Determine the (x, y) coordinate at the center of the cell enclosing the given text.  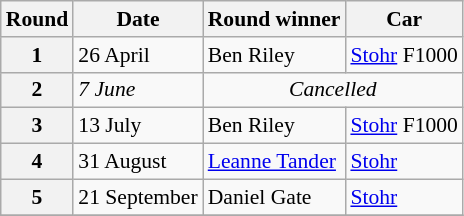
Round winner (274, 19)
2 (38, 90)
4 (38, 162)
Car (404, 19)
Date (138, 19)
31 August (138, 162)
Round (38, 19)
1 (38, 55)
Cancelled (333, 90)
3 (38, 126)
21 September (138, 197)
Leanne Tander (274, 162)
5 (38, 197)
Daniel Gate (274, 197)
26 April (138, 55)
13 July (138, 126)
7 June (138, 90)
